Output the [x, y] coordinate of the center of the cell containing the given text.  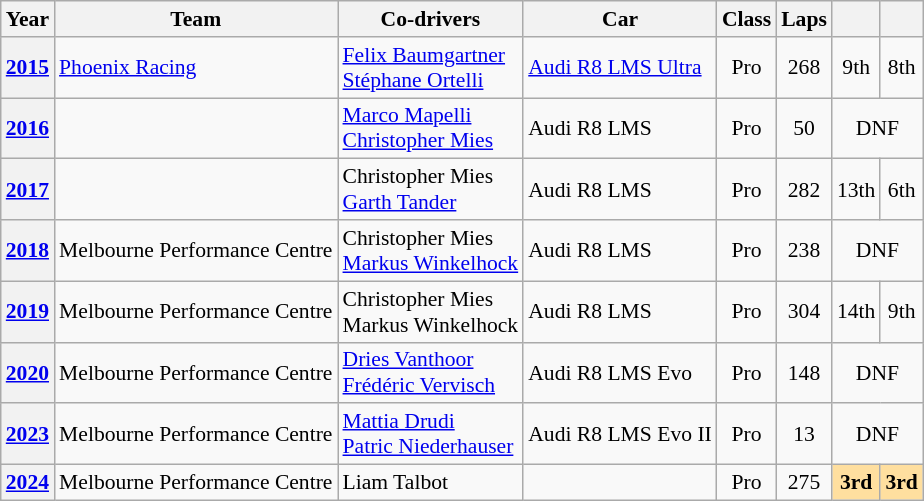
Marco Mapelli Christopher Mies [431, 128]
304 [804, 312]
2023 [28, 434]
13th [856, 190]
Year [28, 19]
Mattia Drudi Patric Niederhauser [431, 434]
Liam Talbot [431, 483]
14th [856, 312]
Audi R8 LMS Ultra [620, 68]
Dries Vanthoor Frédéric Vervisch [431, 372]
Felix Baumgartner Stéphane Ortelli [431, 68]
2015 [28, 68]
Co-drivers [431, 19]
148 [804, 372]
2019 [28, 312]
2020 [28, 372]
Phoenix Racing [196, 68]
275 [804, 483]
282 [804, 190]
268 [804, 68]
Christopher Mies Garth Tander [431, 190]
8th [902, 68]
Class [746, 19]
13 [804, 434]
Audi R8 LMS Evo II [620, 434]
238 [804, 250]
Team [196, 19]
2017 [28, 190]
50 [804, 128]
2018 [28, 250]
Laps [804, 19]
Car [620, 19]
6th [902, 190]
2024 [28, 483]
2016 [28, 128]
Audi R8 LMS Evo [620, 372]
